Output the [x, y] coordinate of the center of the cell containing the given text.  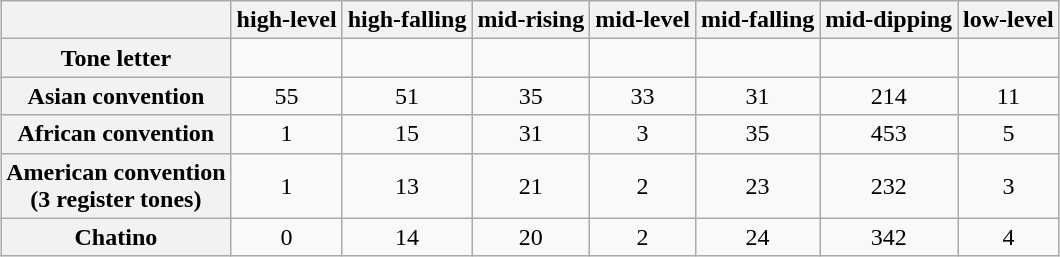
mid-rising [531, 20]
15 [407, 134]
24 [757, 237]
11 [1009, 96]
5 [1009, 134]
13 [407, 186]
21 [531, 186]
214 [889, 96]
American convention (3 register tones) [116, 186]
Tone letter [116, 58]
0 [286, 237]
Asian convention [116, 96]
55 [286, 96]
14 [407, 237]
Chatino [116, 237]
high-level [286, 20]
mid-dipping [889, 20]
mid-falling [757, 20]
20 [531, 237]
African convention [116, 134]
342 [889, 237]
high-falling [407, 20]
4 [1009, 237]
23 [757, 186]
33 [643, 96]
mid-level [643, 20]
51 [407, 96]
453 [889, 134]
low-level [1009, 20]
232 [889, 186]
